Capture the cell that displays the provided text and extract its [X, Y] central coordinate. 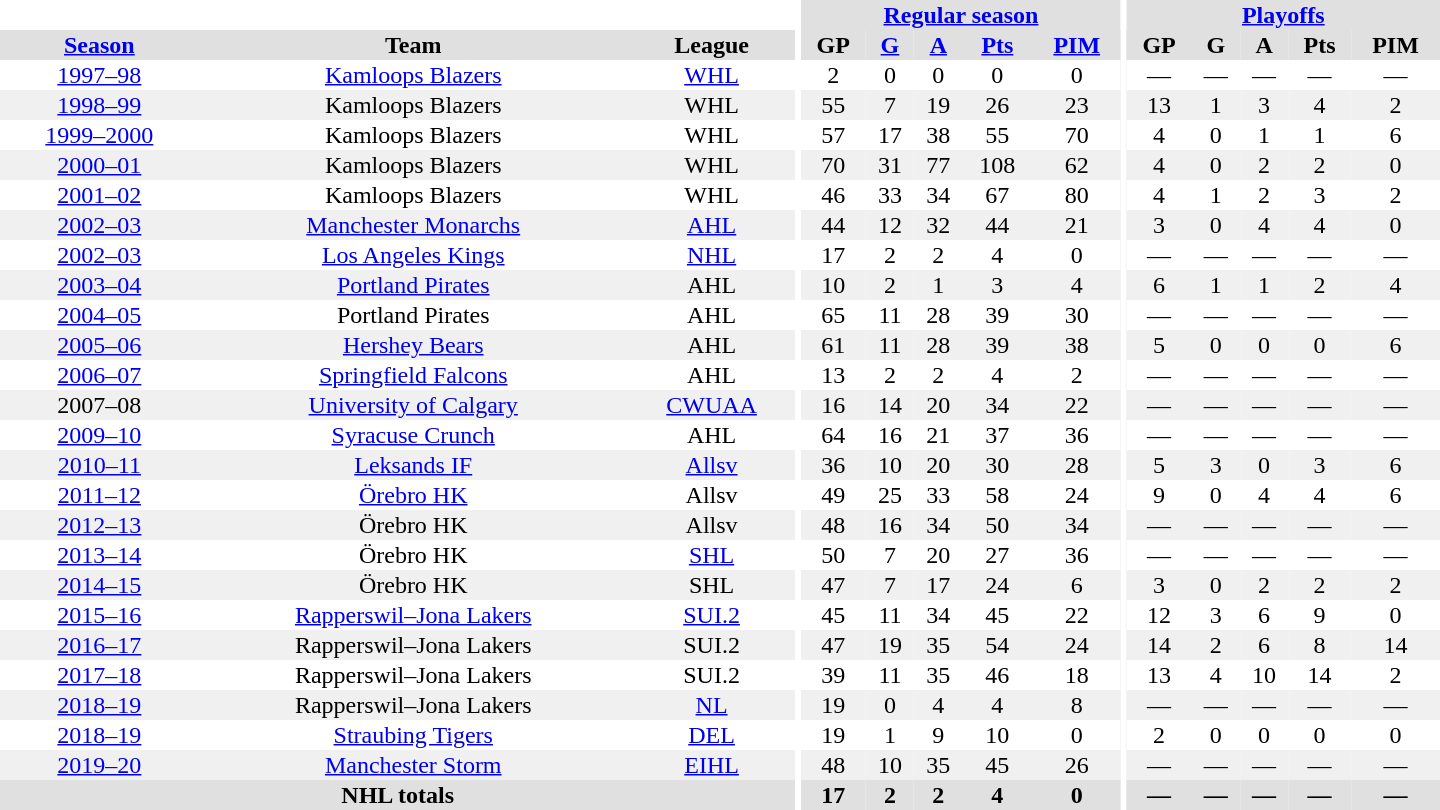
23 [1076, 105]
61 [834, 345]
2009–10 [100, 435]
2012–13 [100, 525]
2005–06 [100, 345]
27 [997, 555]
2010–11 [100, 465]
57 [834, 135]
NHL [712, 255]
58 [997, 495]
Manchester Storm [414, 765]
Springfield Falcons [414, 375]
Straubing Tigers [414, 735]
Playoffs [1284, 15]
DEL [712, 735]
Hershey Bears [414, 345]
62 [1076, 165]
18 [1076, 675]
65 [834, 315]
2013–14 [100, 555]
Los Angeles Kings [414, 255]
Season [100, 45]
Syracuse Crunch [414, 435]
1997–98 [100, 75]
Team [414, 45]
2017–18 [100, 675]
University of Calgary [414, 405]
32 [938, 225]
2019–20 [100, 765]
2000–01 [100, 165]
Regular season [961, 15]
2011–12 [100, 495]
31 [890, 165]
2004–05 [100, 315]
64 [834, 435]
25 [890, 495]
NL [712, 705]
2006–07 [100, 375]
2016–17 [100, 645]
EIHL [712, 765]
CWUAA [712, 405]
80 [1076, 195]
108 [997, 165]
37 [997, 435]
77 [938, 165]
2003–04 [100, 285]
League [712, 45]
2014–15 [100, 585]
1999–2000 [100, 135]
2001–02 [100, 195]
Leksands IF [414, 465]
54 [997, 645]
Manchester Monarchs [414, 225]
2015–16 [100, 615]
1998–99 [100, 105]
2007–08 [100, 405]
NHL totals [398, 795]
49 [834, 495]
67 [997, 195]
